Detect which cell encompasses the target text, then output its (x, y) center coordinate. 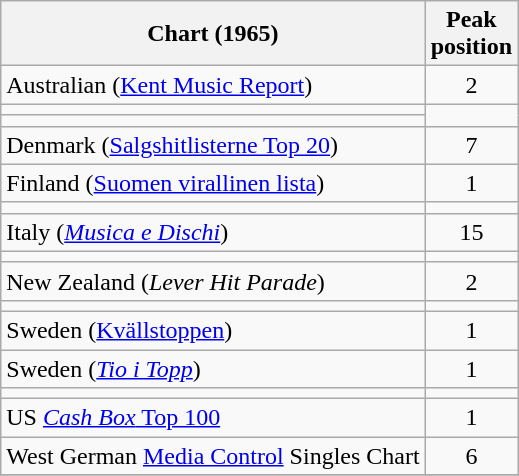
Italy (Musica e Dischi) (213, 232)
Sweden (Kvällstoppen) (213, 330)
Chart (1965) (213, 34)
West German Media Control Singles Chart (213, 456)
Sweden (Tio i Topp) (213, 369)
6 (471, 456)
7 (471, 145)
Finland (Suomen virallinen lista) (213, 183)
Denmark (Salgshitlisterne Top 20) (213, 145)
New Zealand (Lever Hit Parade) (213, 281)
Australian (Kent Music Report) (213, 85)
15 (471, 232)
Peakposition (471, 34)
US Cash Box Top 100 (213, 418)
